For the text-containing cell, return its midpoint in [x, y] coordinate format. 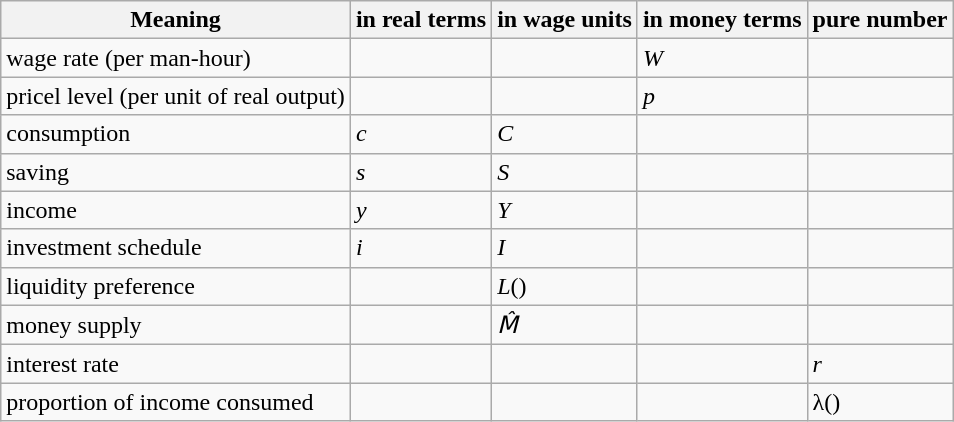
income [176, 210]
liquidity preference [176, 286]
proportion of income consumed [176, 402]
pricel level (per unit of real output) [176, 96]
consumption [176, 134]
I [565, 248]
Y [565, 210]
investment schedule [176, 248]
i [420, 248]
W [722, 58]
saving [176, 172]
y [420, 210]
L() [565, 286]
p [722, 96]
interest rate [176, 364]
S [565, 172]
C [565, 134]
pure number [880, 20]
money supply [176, 325]
in wage units [565, 20]
r [880, 364]
in real terms [420, 20]
M̂ [565, 325]
Meaning [176, 20]
wage rate (per man-hour) [176, 58]
λ() [880, 402]
in money terms [722, 20]
c [420, 134]
s [420, 172]
